Identify which cell holds the provided text, then report its [x, y] central coordinate. 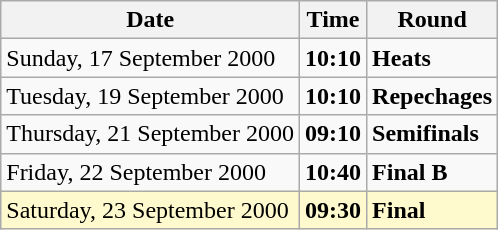
10:40 [334, 172]
Time [334, 20]
Tuesday, 19 September 2000 [150, 96]
Semifinals [432, 134]
Sunday, 17 September 2000 [150, 58]
Round [432, 20]
Final B [432, 172]
Date [150, 20]
Final [432, 210]
Thursday, 21 September 2000 [150, 134]
Repechages [432, 96]
09:10 [334, 134]
Saturday, 23 September 2000 [150, 210]
09:30 [334, 210]
Heats [432, 58]
Friday, 22 September 2000 [150, 172]
